Pinpoint the cell where the given text exists, returning its [X, Y] midpoint coordinate. 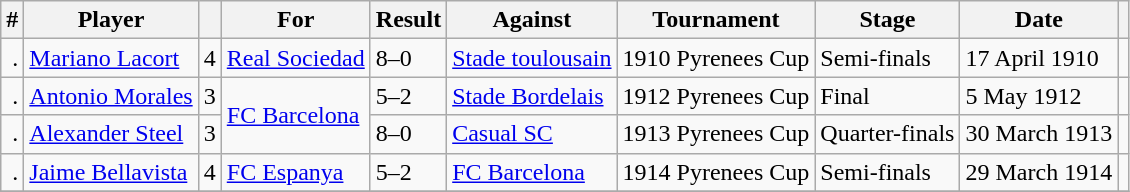
1914 Pyrenees Cup [716, 172]
Casual SC [532, 134]
# [12, 20]
Final [888, 96]
Real Sociedad [296, 58]
1912 Pyrenees Cup [716, 96]
Date [1039, 20]
5 May 1912 [1039, 96]
Antonio Morales [111, 96]
30 March 1913 [1039, 134]
Quarter-finals [888, 134]
Result [408, 20]
Against [532, 20]
FC Espanya [296, 172]
Stage [888, 20]
Tournament [716, 20]
17 April 1910 [1039, 58]
Alexander Steel [111, 134]
29 March 1914 [1039, 172]
1913 Pyrenees Cup [716, 134]
Stade toulousain [532, 58]
Mariano Lacort [111, 58]
For [296, 20]
Stade Bordelais [532, 96]
Jaime Bellavista [111, 172]
1910 Pyrenees Cup [716, 58]
Player [111, 20]
